Find where the given text appears and provide that cell's center as (x, y) coordinate. 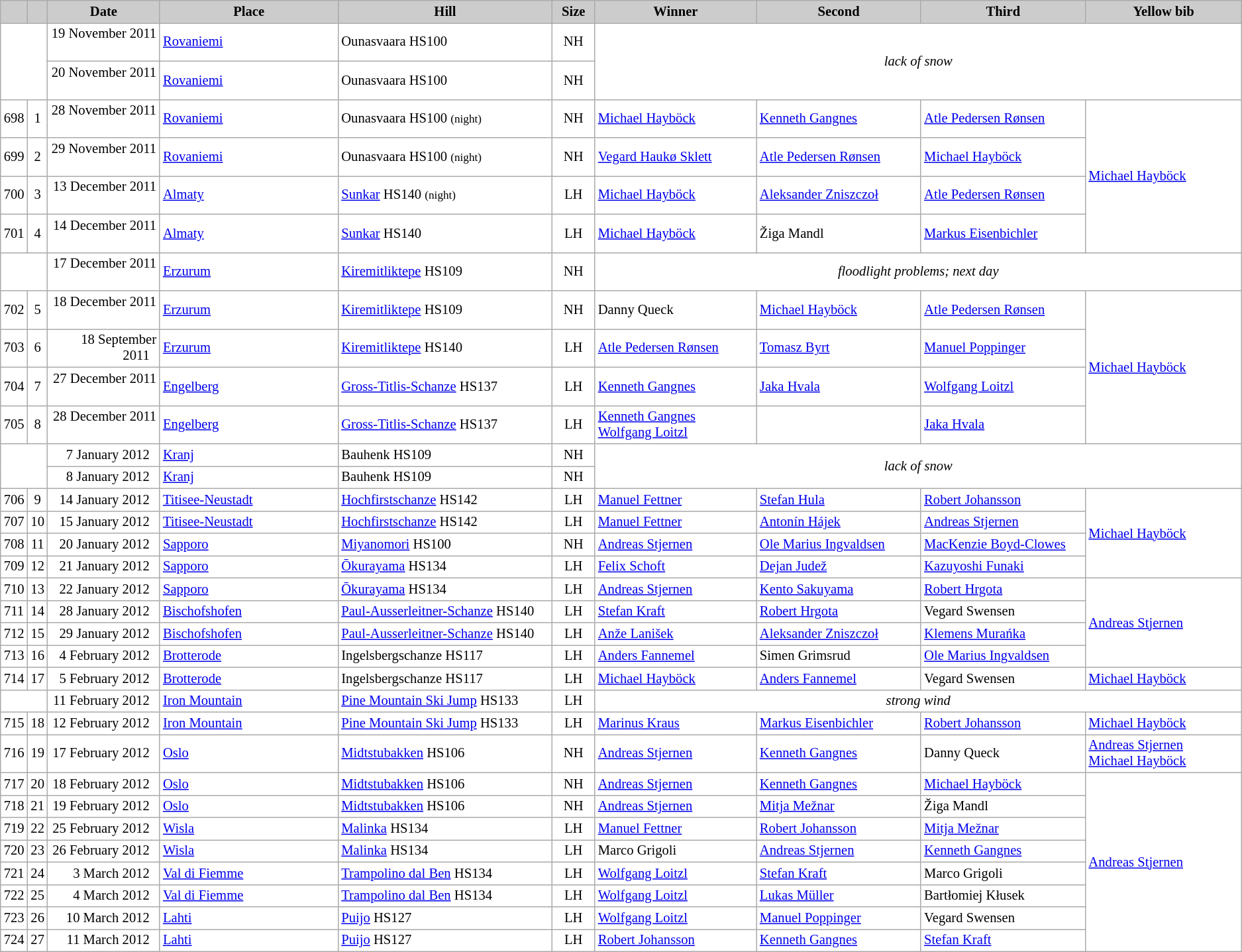
Second (839, 11)
27 December 2011 (103, 386)
18 September 2011 (103, 348)
17 (37, 678)
724 (15, 940)
Dejan Judež (839, 566)
Kento Sakuyama (839, 589)
14 (37, 611)
12 February 2012 (103, 723)
Kenneth Gangnes Wolfgang Loitzl (676, 425)
717 (15, 784)
Andreas Stjernen Michael Hayböck (1163, 753)
Vegard Haukø Sklett (676, 157)
10 March 2012 (103, 918)
26 February 2012 (103, 851)
1 (37, 119)
29 November 2011 (103, 157)
4 (37, 233)
Simen Grimsrud (839, 656)
Marinus Kraus (676, 723)
Sunkar HS140 (night) (445, 195)
Yellow bib (1163, 11)
706 (15, 500)
Bartłomiej Kłusek (1003, 896)
16 (37, 656)
Miyanomori HS100 (445, 544)
28 December 2011 (103, 425)
5 February 2012 (103, 678)
Stefan Hula (839, 500)
713 (15, 656)
13 December 2011 (103, 195)
Winner (676, 11)
7 (37, 386)
20 (37, 784)
15 (37, 634)
Hill (445, 11)
714 (15, 678)
22 (37, 829)
11 (37, 544)
Lukas Müller (839, 896)
4 March 2012 (103, 896)
Felix Schoft (676, 566)
3 March 2012 (103, 873)
19 November 2011 (103, 42)
27 (37, 940)
703 (15, 348)
710 (15, 589)
Sunkar HS140 (445, 233)
floodlight problems; next day (918, 272)
Klemens Murańka (1003, 634)
19 February 2012 (103, 806)
28 January 2012 (103, 611)
700 (15, 195)
722 (15, 896)
23 (37, 851)
Place (249, 11)
7 January 2012 (103, 455)
9 (37, 500)
716 (15, 753)
701 (15, 233)
Date (103, 11)
24 (37, 873)
718 (15, 806)
17 February 2012 (103, 753)
22 January 2012 (103, 589)
702 (15, 309)
721 (15, 873)
Tomasz Byrt (839, 348)
19 (37, 753)
708 (15, 544)
strong wind (918, 701)
8 January 2012 (103, 477)
719 (15, 829)
21 January 2012 (103, 566)
723 (15, 918)
14 January 2012 (103, 500)
704 (15, 386)
21 (37, 806)
Third (1003, 11)
720 (15, 851)
Anže Lanišek (676, 634)
MacKenzie Boyd-Clowes (1003, 544)
26 (37, 918)
Kazuyoshi Funaki (1003, 566)
29 January 2012 (103, 634)
8 (37, 425)
10 (37, 522)
5 (37, 309)
20 November 2011 (103, 80)
2 (37, 157)
4 February 2012 (103, 656)
17 December 2011 (103, 272)
25 (37, 896)
12 (37, 566)
712 (15, 634)
18 February 2012 (103, 784)
18 December 2011 (103, 309)
715 (15, 723)
13 (37, 589)
6 (37, 348)
20 January 2012 (103, 544)
3 (37, 195)
699 (15, 157)
Kiremitliktepe HS140 (445, 348)
711 (15, 611)
15 January 2012 (103, 522)
Antonín Hájek (839, 522)
14 December 2011 (103, 233)
709 (15, 566)
707 (15, 522)
11 March 2012 (103, 940)
25 February 2012 (103, 829)
28 November 2011 (103, 119)
18 (37, 723)
Size (574, 11)
705 (15, 425)
698 (15, 119)
11 February 2012 (103, 701)
